Detect which cell encompasses the target text, then output its (x, y) center coordinate. 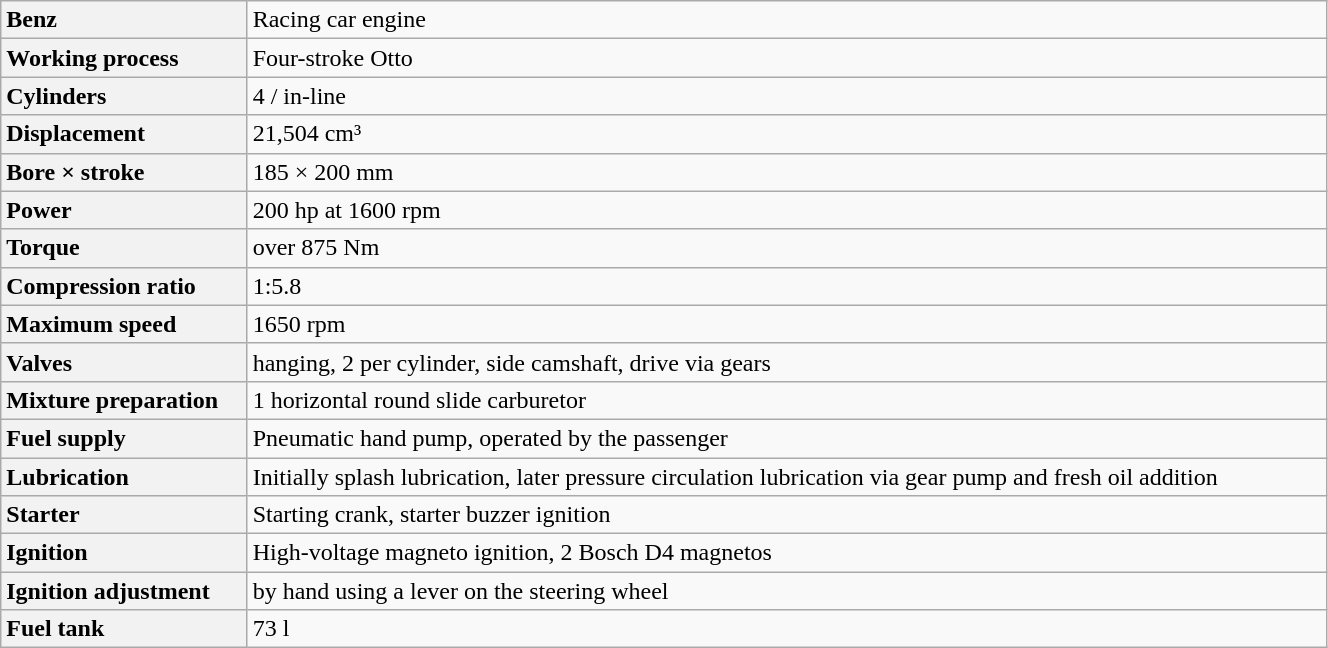
Valves (124, 362)
4 / in-line (786, 96)
Starter (124, 515)
Power (124, 210)
Ignition adjustment (124, 591)
1:5.8 (786, 286)
Fuel tank (124, 629)
Benz (124, 20)
Pneumatic hand pump, operated by the passenger (786, 438)
Fuel supply (124, 438)
Cylinders (124, 96)
Initially splash lubrication, later pressure circulation lubrication via gear pump and fresh oil addition (786, 477)
hanging, 2 per cylinder, side camshaft, drive via gears (786, 362)
Mixture preparation (124, 400)
185 × 200 mm (786, 172)
over 875 Nm (786, 248)
21,504 cm³ (786, 134)
High-voltage magneto ignition, 2 Bosch D4 magnetos (786, 553)
Displacement (124, 134)
Ignition (124, 553)
1650 rpm (786, 324)
Starting crank, starter buzzer ignition (786, 515)
Four-stroke Otto (786, 58)
200 hp at 1600 rpm (786, 210)
Working process (124, 58)
1 horizontal round slide carburetor (786, 400)
Racing car engine (786, 20)
Torque (124, 248)
Lubrication (124, 477)
73 l (786, 629)
by hand using a lever on the steering wheel (786, 591)
Maximum speed (124, 324)
Bore × stroke (124, 172)
Compression ratio (124, 286)
